Detect which cell encompasses the target text, then output its (x, y) center coordinate. 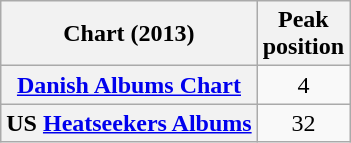
Peakposition (303, 34)
4 (303, 85)
Danish Albums Chart (129, 85)
Chart (2013) (129, 34)
US Heatseekers Albums (129, 123)
32 (303, 123)
